Search for the cell housing the specified text and yield its (X, Y) center coordinate. 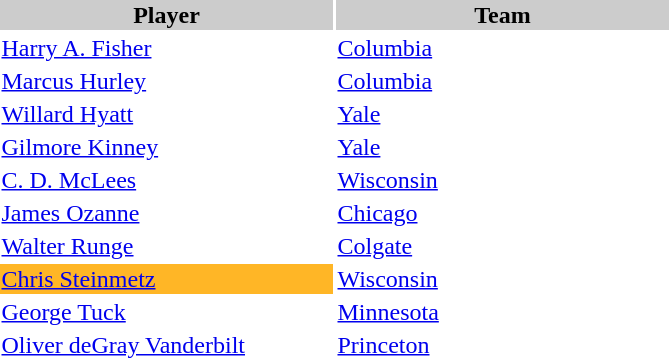
Chicago (502, 213)
Player (166, 15)
Walter Runge (166, 246)
Gilmore Kinney (166, 147)
Harry A. Fisher (166, 48)
Minnesota (502, 312)
Willard Hyatt (166, 114)
Chris Steinmetz (166, 279)
Colgate (502, 246)
George Tuck (166, 312)
C. D. McLees (166, 180)
Marcus Hurley (166, 81)
Team (502, 15)
James Ozanne (166, 213)
